Determine the [x, y] coordinate at the center of the cell enclosing the given text.  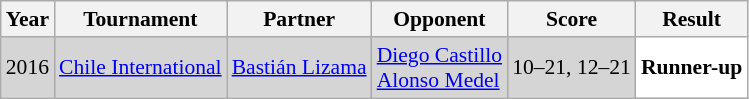
Diego Castillo Alonso Medel [440, 68]
2016 [28, 68]
Chile International [140, 68]
Year [28, 19]
Runner-up [692, 68]
10–21, 12–21 [572, 68]
Bastián Lizama [300, 68]
Opponent [440, 19]
Score [572, 19]
Tournament [140, 19]
Result [692, 19]
Partner [300, 19]
